Scan for the cell matching the given text and deliver its (x, y) coordinate at center. 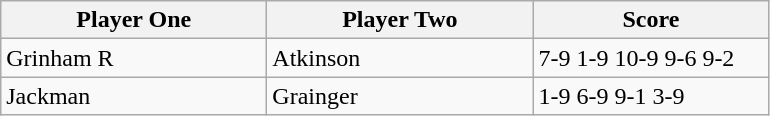
Player Two (400, 20)
Grainger (400, 96)
Score (651, 20)
Jackman (134, 96)
Grinham R (134, 58)
1-9 6-9 9-1 3-9 (651, 96)
Atkinson (400, 58)
Player One (134, 20)
7-9 1-9 10-9 9-6 9-2 (651, 58)
